Identify which cell holds the provided text, then report its (x, y) central coordinate. 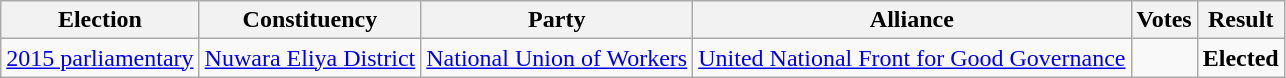
Constituency (310, 20)
Election (100, 20)
2015 parliamentary (100, 58)
Elected (1240, 58)
National Union of Workers (557, 58)
United National Front for Good Governance (912, 58)
Result (1240, 20)
Nuwara Eliya District (310, 58)
Votes (1164, 20)
Party (557, 20)
Alliance (912, 20)
